Provide the [x, y] coordinate of the cell's center where the given text is located.  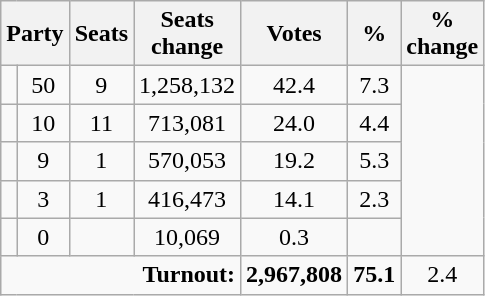
11 [101, 123]
570,053 [188, 161]
5.3 [374, 161]
1,258,132 [188, 85]
Seatschange [188, 34]
14.1 [294, 199]
2.3 [374, 199]
0 [43, 237]
3 [43, 199]
Seats [101, 34]
24.0 [294, 123]
75.1 [374, 275]
42.4 [294, 85]
2.4 [442, 275]
Turnout: [121, 275]
19.2 [294, 161]
4.4 [374, 123]
50 [43, 85]
7.3 [374, 85]
0.3 [294, 237]
Votes [294, 34]
2,967,808 [294, 275]
10 [43, 123]
713,081 [188, 123]
Party [35, 34]
% [374, 34]
416,473 [188, 199]
10,069 [188, 237]
%change [442, 34]
